Identify which cell holds the provided text, then report its (X, Y) central coordinate. 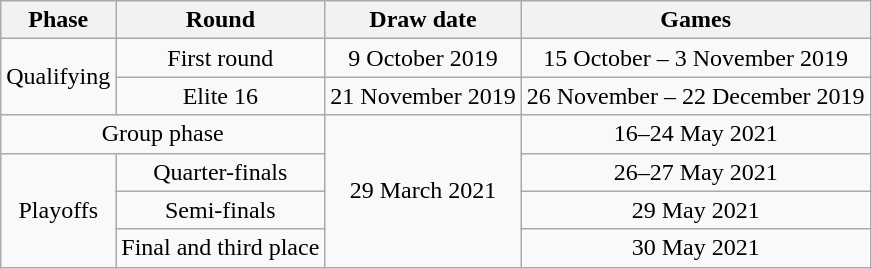
9 October 2019 (423, 58)
Playoffs (58, 210)
First round (220, 58)
Elite 16 (220, 96)
29 March 2021 (423, 191)
Qualifying (58, 77)
21 November 2019 (423, 96)
Draw date (423, 20)
Round (220, 20)
15 October – 3 November 2019 (696, 58)
Group phase (163, 134)
26–27 May 2021 (696, 172)
Semi-finals (220, 210)
29 May 2021 (696, 210)
26 November – 22 December 2019 (696, 96)
16–24 May 2021 (696, 134)
30 May 2021 (696, 248)
Final and third place (220, 248)
Quarter-finals (220, 172)
Phase (58, 20)
Games (696, 20)
